Locate the cell with the specified text and output its [x, y] center coordinate. 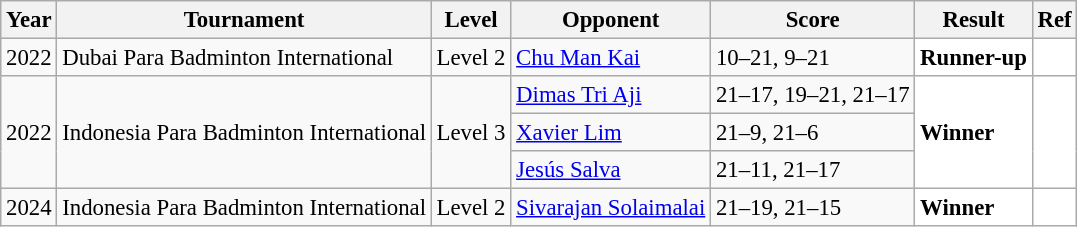
Ref [1054, 20]
Dubai Para Badminton International [244, 58]
Runner-up [974, 58]
Year [29, 20]
Dimas Tri Aji [611, 95]
21–19, 21–15 [813, 208]
Jesús Salva [611, 170]
Score [813, 20]
Result [974, 20]
2024 [29, 208]
21–9, 21–6 [813, 133]
Tournament [244, 20]
Chu Man Kai [611, 58]
Sivarajan Solaimalai [611, 208]
21–11, 21–17 [813, 170]
Level [471, 20]
10–21, 9–21 [813, 58]
Xavier Lim [611, 133]
Level 3 [471, 132]
21–17, 19–21, 21–17 [813, 95]
Opponent [611, 20]
